Scan for the cell matching the given text and deliver its (x, y) coordinate at center. 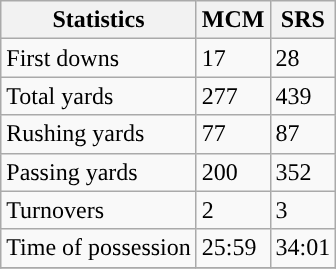
17 (233, 58)
277 (233, 96)
77 (233, 134)
3 (303, 210)
Passing yards (99, 172)
87 (303, 134)
25:59 (233, 248)
Total yards (99, 96)
Time of possession (99, 248)
200 (233, 172)
439 (303, 96)
34:01 (303, 248)
2 (233, 210)
Statistics (99, 20)
MCM (233, 20)
352 (303, 172)
Rushing yards (99, 134)
SRS (303, 20)
28 (303, 58)
Turnovers (99, 210)
First downs (99, 58)
